From the cell containing the given text, extract its center point as (x, y) coordinate. 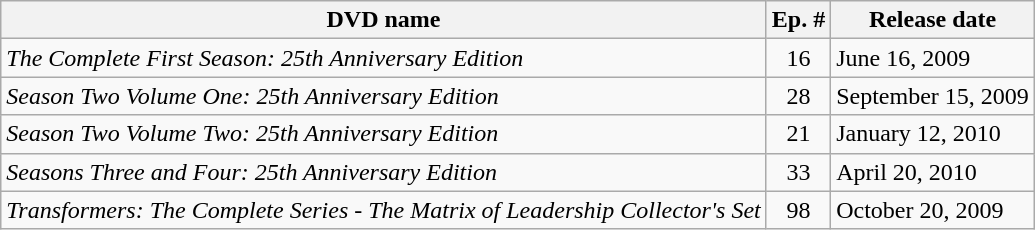
28 (798, 96)
98 (798, 210)
Season Two Volume One: 25th Anniversary Edition (384, 96)
Transformers: The Complete Series - The Matrix of Leadership Collector's Set (384, 210)
Ep. # (798, 20)
June 16, 2009 (933, 58)
September 15, 2009 (933, 96)
Season Two Volume Two: 25th Anniversary Edition (384, 134)
16 (798, 58)
The Complete First Season: 25th Anniversary Edition (384, 58)
21 (798, 134)
Seasons Three and Four: 25th Anniversary Edition (384, 172)
Release date (933, 20)
33 (798, 172)
DVD name (384, 20)
April 20, 2010 (933, 172)
January 12, 2010 (933, 134)
October 20, 2009 (933, 210)
